Return the [X, Y] coordinate for the center point of the cell that contains the specified text.  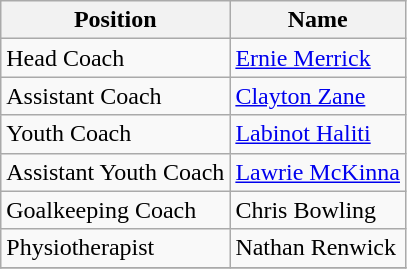
Lawrie McKinna [318, 172]
Nathan Renwick [318, 248]
Goalkeeping Coach [116, 210]
Name [318, 20]
Clayton Zane [318, 96]
Youth Coach [116, 134]
Assistant Youth Coach [116, 172]
Position [116, 20]
Chris Bowling [318, 210]
Head Coach [116, 58]
Assistant Coach [116, 96]
Physiotherapist [116, 248]
Ernie Merrick [318, 58]
Labinot Haliti [318, 134]
